Identify which cell holds the provided text, then report its (X, Y) central coordinate. 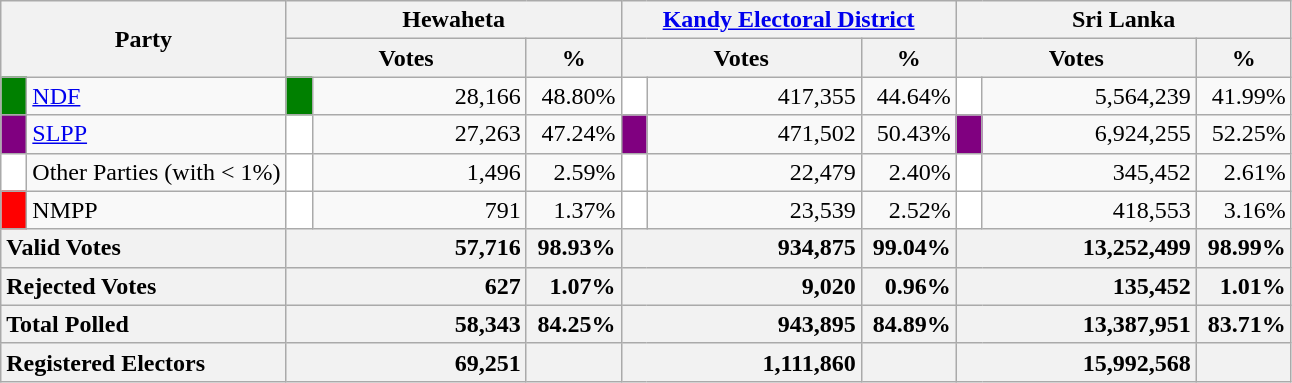
44.64% (908, 96)
345,452 (1089, 172)
1.01% (1244, 286)
2.61% (1244, 172)
791 (419, 210)
84.25% (574, 324)
58,343 (406, 324)
52.25% (1244, 134)
934,875 (741, 248)
Party (144, 39)
Rejected Votes (144, 286)
Registered Electors (144, 362)
943,895 (741, 324)
57,716 (406, 248)
98.93% (574, 248)
135,452 (1076, 286)
417,355 (754, 96)
69,251 (406, 362)
47.24% (574, 134)
99.04% (908, 248)
NMPP (156, 210)
6,924,255 (1089, 134)
627 (406, 286)
2.40% (908, 172)
41.99% (1244, 96)
SLPP (156, 134)
48.80% (574, 96)
418,553 (1089, 210)
1.07% (574, 286)
1.37% (574, 210)
2.52% (908, 210)
Sri Lanka (1124, 20)
1,111,860 (741, 362)
2.59% (574, 172)
1,496 (419, 172)
3.16% (1244, 210)
83.71% (1244, 324)
22,479 (754, 172)
NDF (156, 96)
Kandy Electoral District (788, 20)
5,564,239 (1089, 96)
9,020 (741, 286)
98.99% (1244, 248)
50.43% (908, 134)
23,539 (754, 210)
15,992,568 (1076, 362)
471,502 (754, 134)
Total Polled (144, 324)
84.89% (908, 324)
Valid Votes (144, 248)
28,166 (419, 96)
Hewaheta (454, 20)
13,252,499 (1076, 248)
0.96% (908, 286)
27,263 (419, 134)
13,387,951 (1076, 324)
Other Parties (with < 1%) (156, 172)
